Extract the [x, y] coordinate from the center of the cell holding the provided text.  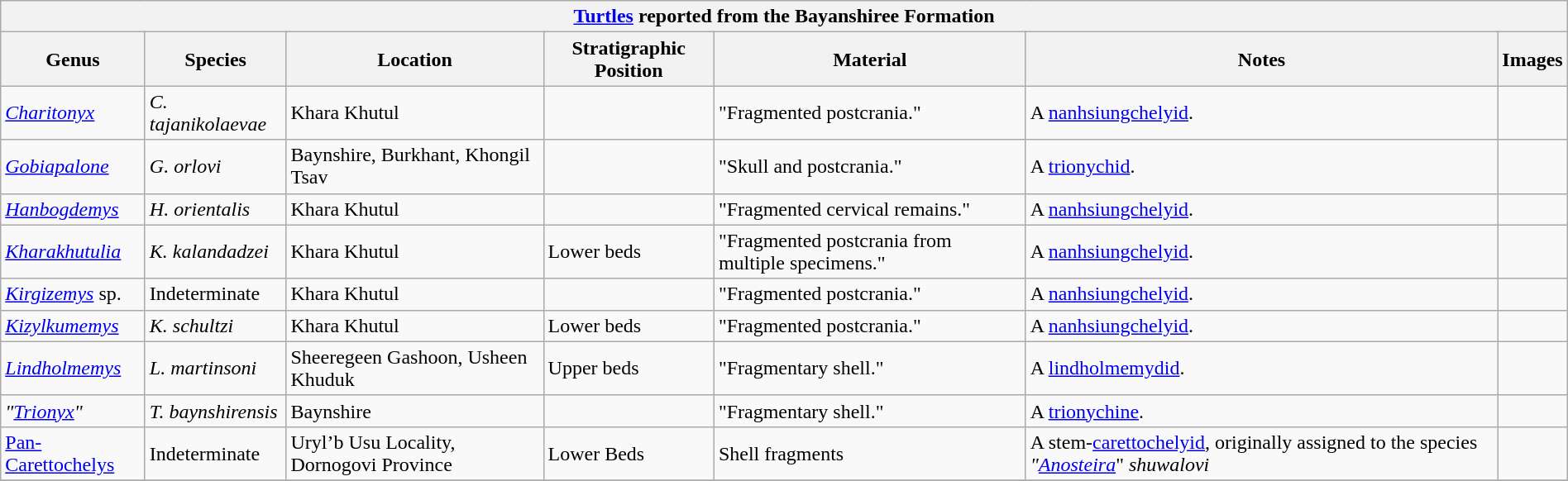
Stratigraphic Position [629, 60]
G. orlovi [215, 167]
T. baynshirensis [215, 411]
C. tajanikolaevae [215, 112]
Charitonyx [73, 112]
"Fragmented cervical remains." [870, 209]
Material [870, 60]
Shell fragments [870, 453]
Species [215, 60]
Sheeregeen Gashoon, Usheen Khuduk [415, 369]
L. martinsoni [215, 369]
K. kalandadzei [215, 251]
Kirgizemys sp. [73, 294]
Kizylkumemys [73, 326]
A trionychid. [1262, 167]
Pan-Carettochelys [73, 453]
A trionychine. [1262, 411]
Genus [73, 60]
Location [415, 60]
Kharakhutulia [73, 251]
Lower Beds [629, 453]
Gobiapalone [73, 167]
Images [1532, 60]
A lindholmemydid. [1262, 369]
Lindholmemys [73, 369]
Upper beds [629, 369]
Uryl’b Usu Locality, Dornogovi Province [415, 453]
"Trionyx" [73, 411]
A stem-carettochelyid, originally assigned to the species "Anosteira" shuwalovi [1262, 453]
Notes [1262, 60]
"Skull and postcrania." [870, 167]
H. orientalis [215, 209]
Turtles reported from the Bayanshiree Formation [784, 17]
Hanbogdemys [73, 209]
Baynshire [415, 411]
Baynshire, Burkhant, Khongil Tsav [415, 167]
"Fragmented postcrania from multiple specimens." [870, 251]
K. schultzi [215, 326]
